Search for the cell housing the specified text and yield its (X, Y) center coordinate. 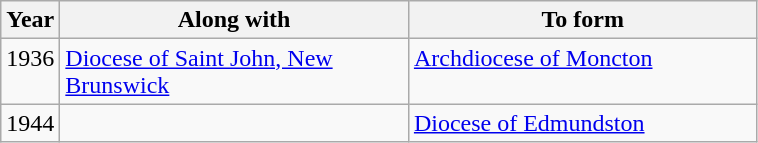
Archdiocese of Moncton (582, 72)
Diocese of Edmundston (582, 123)
To form (582, 20)
1936 (30, 72)
Diocese of Saint John, New Brunswick (234, 72)
Year (30, 20)
1944 (30, 123)
Along with (234, 20)
